Capture the cell that displays the provided text and extract its [x, y] central coordinate. 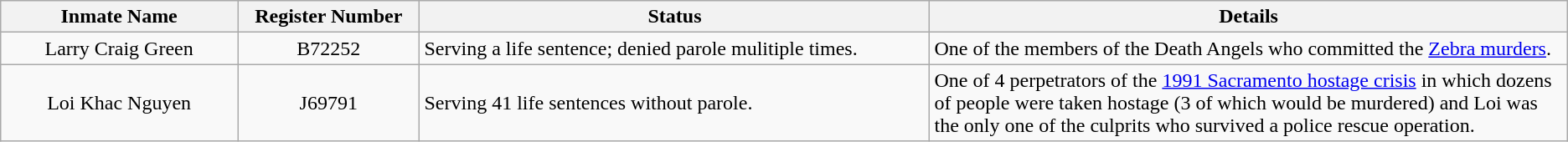
Loi Khac Nguyen [119, 103]
Register Number [328, 17]
Serving a life sentence; denied parole mulitiple times. [675, 48]
Status [675, 17]
Details [1248, 17]
Serving 41 life sentences without parole. [675, 103]
One of the members of the Death Angels who committed the Zebra murders. [1248, 48]
Larry Craig Green [119, 48]
Inmate Name [119, 17]
J69791 [328, 103]
B72252 [328, 48]
